Determine the (x, y) coordinate at the center of the cell enclosing the given text.  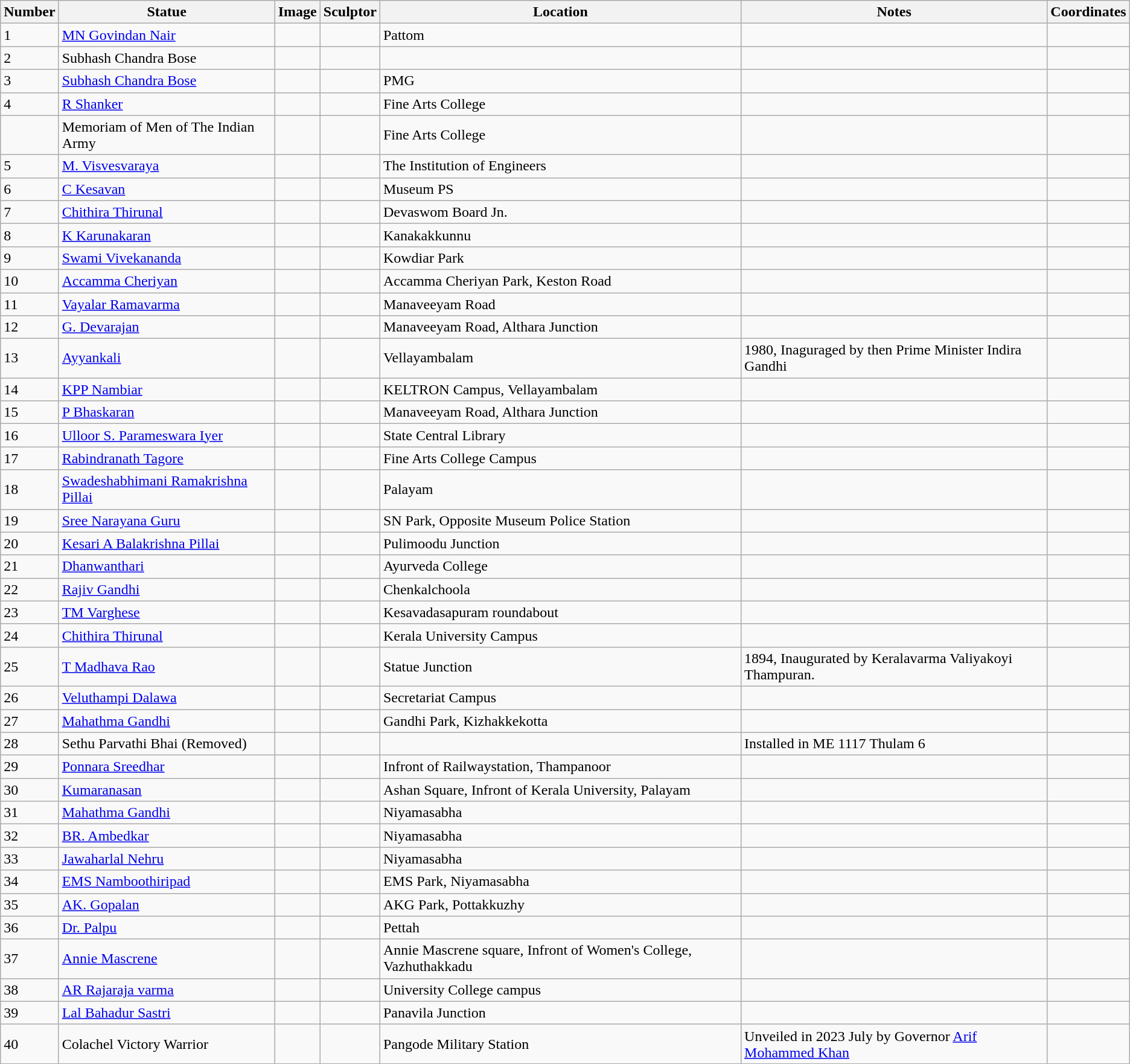
C Kesavan (167, 189)
23 (30, 612)
Sculptor (350, 12)
Statue (167, 12)
AKG Park, Pottakkuzhy (560, 905)
Accamma Cheriyan Park, Keston Road (560, 281)
14 (30, 389)
Swadeshabhimani Ramakrishna Pillai (167, 489)
2 (30, 58)
1 (30, 35)
R Shanker (167, 104)
32 (30, 836)
12 (30, 327)
Ayyankali (167, 359)
Coordinates (1088, 12)
PMG (560, 81)
15 (30, 412)
Unveiled in 2023 July by Governor Arif Mohammed Khan (895, 1043)
EMS Namboothiripad (167, 882)
Pettah (560, 928)
Accamma Cheriyan (167, 281)
Number (30, 12)
Dhanwanthari (167, 566)
31 (30, 813)
9 (30, 258)
Kesari A Balakrishna Pillai (167, 543)
Colachel Victory Warrior (167, 1043)
University College campus (560, 990)
Pangode Military Station (560, 1043)
24 (30, 635)
State Central Library (560, 435)
Pattom (560, 35)
K Karunakaran (167, 235)
Statue Junction (560, 667)
Dr. Palpu (167, 928)
36 (30, 928)
Kowdiar Park (560, 258)
KPP Nambiar (167, 389)
Infront of Railwaystation, Thampanoor (560, 767)
18 (30, 489)
Notes (895, 12)
The Institution of Engineers (560, 166)
Palayam (560, 489)
AK. Gopalan (167, 905)
Vellayambalam (560, 359)
Ashan Square, Infront of Kerala University, Palayam (560, 790)
Chenkalchoola (560, 589)
Museum PS (560, 189)
Devaswom Board Jn. (560, 212)
8 (30, 235)
7 (30, 212)
Location (560, 12)
11 (30, 304)
30 (30, 790)
27 (30, 720)
37 (30, 959)
38 (30, 990)
Memoriam of Men of The Indian Army (167, 135)
Secretariat Campus (560, 697)
Rajiv Gandhi (167, 589)
6 (30, 189)
25 (30, 667)
Vayalar Ramavarma (167, 304)
Swami Vivekananda (167, 258)
MN Govindan Nair (167, 35)
Sethu Parvathi Bhai (Removed) (167, 744)
BR. Ambedkar (167, 836)
20 (30, 543)
Kanakakkunnu (560, 235)
19 (30, 521)
Kerala University Campus (560, 635)
Sree Narayana Guru (167, 521)
22 (30, 589)
Fine Arts College Campus (560, 458)
3 (30, 81)
1894, Inaugurated by Keralavarma Valiyakoyi Thampuran. (895, 667)
Ponnara Sreedhar (167, 767)
35 (30, 905)
Kesavadasapuram roundabout (560, 612)
Image (297, 12)
Installed in ME 1117 Thulam 6 (895, 744)
40 (30, 1043)
KELTRON Campus, Vellayambalam (560, 389)
Kumaranasan (167, 790)
Manaveeyam Road (560, 304)
SN Park, Opposite Museum Police Station (560, 521)
T Madhava Rao (167, 667)
28 (30, 744)
16 (30, 435)
Rabindranath Tagore (167, 458)
Gandhi Park, Kizhakkekotta (560, 720)
P Bhaskaran (167, 412)
Jawaharlal Nehru (167, 859)
M. Visvesvaraya (167, 166)
1980, Inaguraged by then Prime Minister Indira Gandhi (895, 359)
17 (30, 458)
EMS Park, Niyamasabha (560, 882)
26 (30, 697)
4 (30, 104)
39 (30, 1013)
TM Varghese (167, 612)
AR Rajaraja varma (167, 990)
10 (30, 281)
Ulloor S. Parameswara Iyer (167, 435)
G. Devarajan (167, 327)
29 (30, 767)
Annie Mascrene (167, 959)
Lal Bahadur Sastri (167, 1013)
Annie Mascrene square, Infront of Women's College, Vazhuthakkadu (560, 959)
Panavila Junction (560, 1013)
Veluthampi Dalawa (167, 697)
34 (30, 882)
5 (30, 166)
Ayurveda College (560, 566)
Pulimoodu Junction (560, 543)
21 (30, 566)
33 (30, 859)
13 (30, 359)
